Extract the (X, Y) coordinate from the center of the cell holding the provided text.  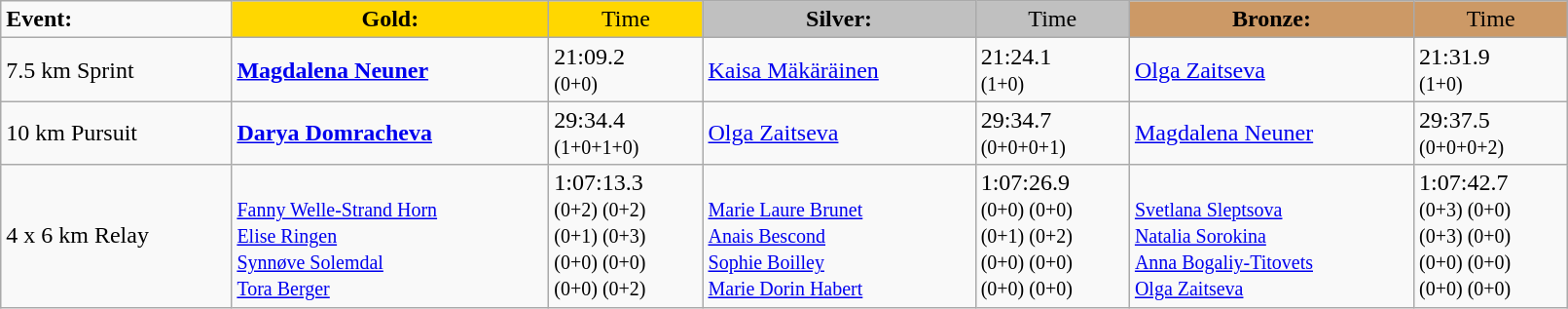
Gold: (390, 19)
Marie Laure BrunetAnais BescondSophie BoilleyMarie Dorin Habert (839, 236)
10 km Pursuit (117, 133)
7.5 km Sprint (117, 70)
1:07:26.9(0+0) (0+0)(0+1) (0+2)(0+0) (0+0)(0+0) (0+0) (1052, 236)
29:37.5(0+0+0+2) (1491, 133)
Svetlana SleptsovaNatalia SorokinaAnna Bogaliy-TitovetsOlga Zaitseva (1271, 236)
Kaisa Mäkäräinen (839, 70)
Fanny Welle-Strand HornElise RingenSynnøve SolemdalTora Berger (390, 236)
Darya Domracheva (390, 133)
21:24.1(1+0) (1052, 70)
21:31.9(1+0) (1491, 70)
Bronze: (1271, 19)
29:34.7(0+0+0+1) (1052, 133)
4 x 6 km Relay (117, 236)
29:34.4(1+0+1+0) (626, 133)
1:07:42.7(0+3) (0+0)(0+3) (0+0)(0+0) (0+0)(0+0) (0+0) (1491, 236)
1:07:13.3(0+2) (0+2)(0+1) (0+3)(0+0) (0+0)(0+0) (0+2) (626, 236)
21:09.2(0+0) (626, 70)
Event: (117, 19)
Silver: (839, 19)
